For the text-containing cell, return its midpoint in [X, Y] coordinate format. 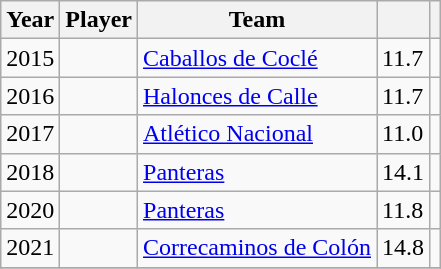
2015 [30, 58]
Correcaminos de Colón [258, 248]
Halonces de Calle [258, 96]
2017 [30, 134]
2018 [30, 172]
2021 [30, 248]
Caballos de Coclé [258, 58]
11.8 [404, 210]
Team [258, 20]
2016 [30, 96]
14.8 [404, 248]
Year [30, 20]
Player [99, 20]
Atlético Nacional [258, 134]
2020 [30, 210]
11.0 [404, 134]
14.1 [404, 172]
